Output the [x, y] coordinate of the center of the cell containing the given text.  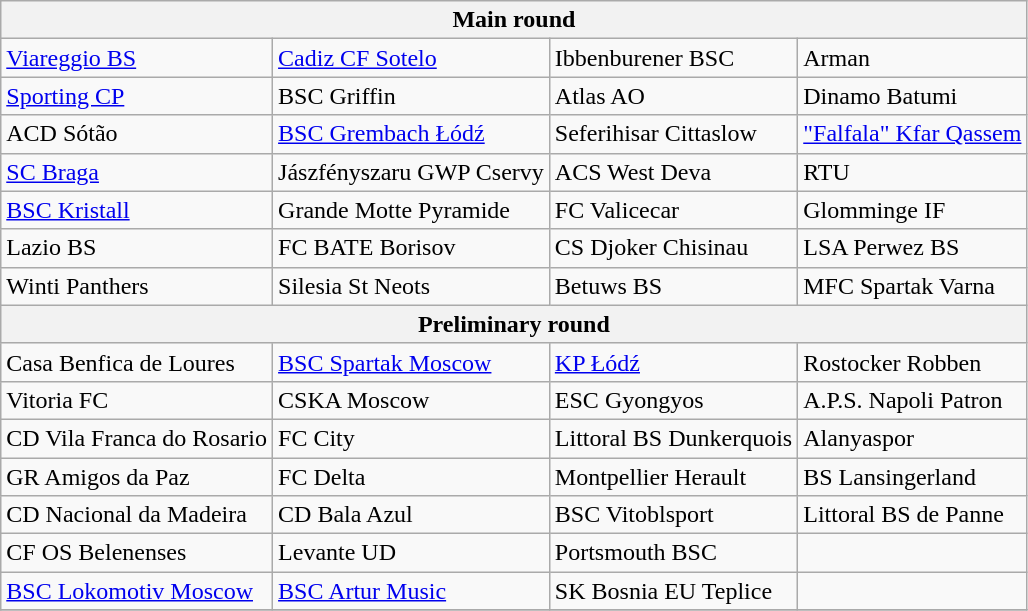
"Falfala" Kfar Qassem [912, 134]
SK Bosnia EU Teplice [673, 591]
Preliminary round [514, 324]
Winti Panthers [137, 286]
FC BATE Borisov [412, 248]
Casa Benfica de Loures [137, 362]
Main round [514, 20]
Betuws BS [673, 286]
Glomminge IF [912, 210]
Viareggio BS [137, 58]
FC Valicecar [673, 210]
CSKA Moscow [412, 400]
ESC Gyongyos [673, 400]
Ibbenburener BSC [673, 58]
Grande Motte Pyramide [412, 210]
Littoral BS Dunkerquois [673, 438]
BS Lansingerland [912, 477]
Arman [912, 58]
Jászfényszaru GWP Cservy [412, 172]
FC Delta [412, 477]
Portsmouth BSC [673, 553]
Seferihisar Cittaslow [673, 134]
MFC Spartak Varna [912, 286]
FC City [412, 438]
BSC Grembach Łódź [412, 134]
BSC Artur Music [412, 591]
Sporting CP [137, 96]
LSA Perwez BS [912, 248]
BSC Griffin [412, 96]
Lazio BS [137, 248]
Cadiz CF Sotelo [412, 58]
Levante UD [412, 553]
BSC Lokomotiv Moscow [137, 591]
SC Braga [137, 172]
A.P.S. Napoli Patron [912, 400]
Montpellier Herault [673, 477]
Silesia St Neots [412, 286]
CD Nacional da Madeira [137, 515]
BSC Vitoblsport [673, 515]
RTU [912, 172]
CS Djoker Chisinau [673, 248]
BSC Spartak Moscow [412, 362]
CD Vila Franca do Rosario [137, 438]
Vitoria FC [137, 400]
Dinamo Batumi [912, 96]
GR Amigos da Paz [137, 477]
Atlas AO [673, 96]
ACD Sótão [137, 134]
ACS West Deva [673, 172]
Rostocker Robben [912, 362]
KP Łódź [673, 362]
BSC Kristall [137, 210]
Littoral BS de Panne [912, 515]
CF OS Belenenses [137, 553]
Alanyaspor [912, 438]
CD Bala Azul [412, 515]
